Output the (x, y) coordinate of the center of the cell containing the given text.  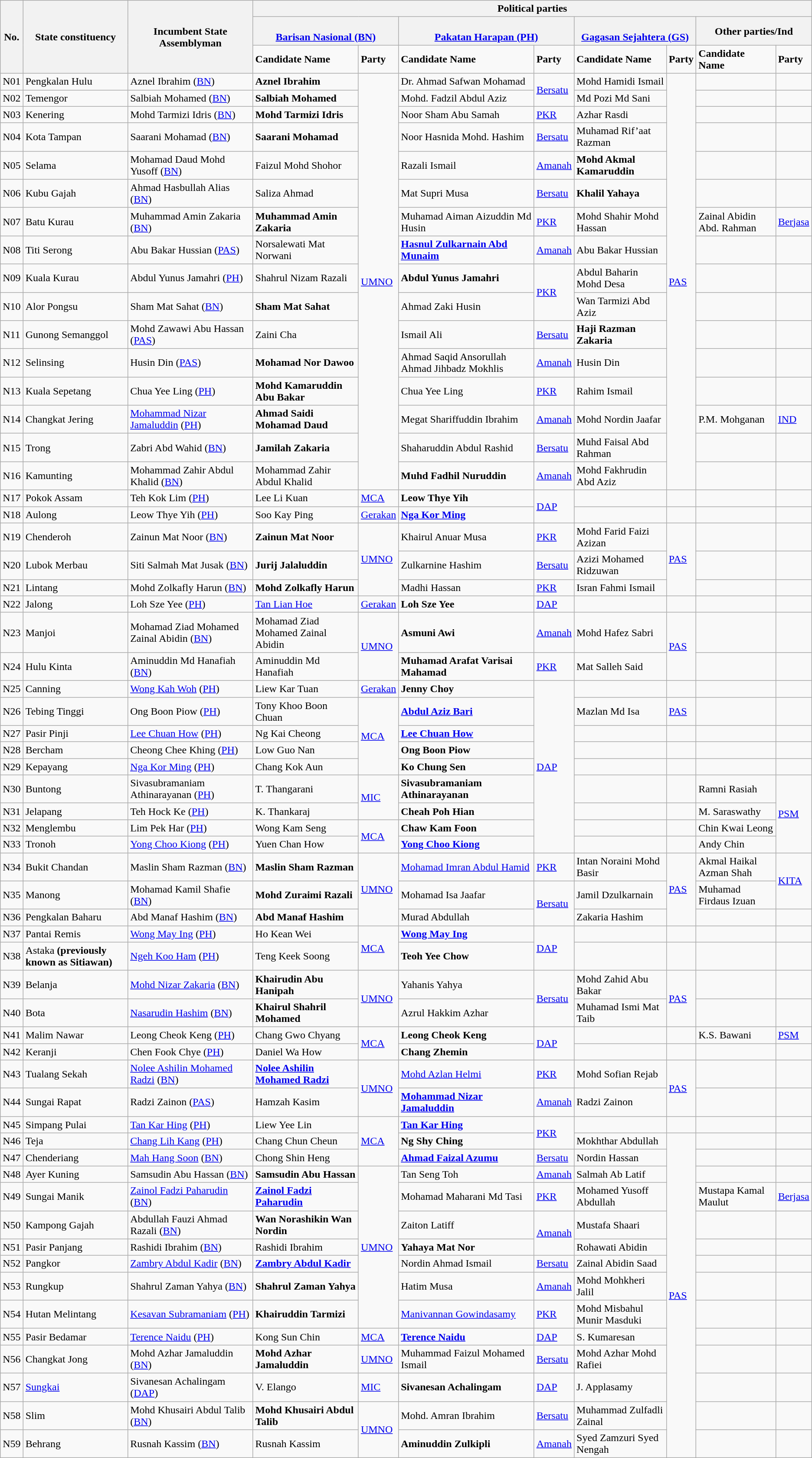
Saarani Mohamad (BN) (190, 137)
Mohd Mohkheri Jalil (620, 1286)
Chua Yee Ling (466, 391)
N29 (12, 767)
Khairul Anuar Musa (466, 537)
Barisan Nasional (BN) (326, 31)
N49 (12, 1197)
Muhammad Faizul Mohamed Ismail (466, 1359)
Ong Boon Piow (PH) (190, 711)
Sivanesan Achalingam (466, 1387)
Wong May Ing (PH) (190, 934)
Muhamad Rif’aat Razman (620, 137)
Trong (75, 448)
Lee Chuan How (PH) (190, 734)
Mohammad Nizar Jamaluddin (PH) (190, 419)
Mustapa Kamal Maulut (736, 1197)
Rahim Ismail (620, 391)
Abdul Yunus Jamahri (PH) (190, 278)
Shahrul Nizam Razali (305, 278)
N56 (12, 1359)
Sivanesan Achalingam (DAP) (190, 1387)
Razali Ismail (466, 165)
Mohamad Isa Jaafar (466, 895)
Nolee Ashilin Mohamed Radzi (BN) (190, 1074)
Zainun Mat Noor (BN) (190, 537)
Canning (75, 689)
Abdul Baharin Mohd Desa (620, 278)
Liew Yee Lin (305, 1125)
Tony Khoo Boon Chuan (305, 711)
N13 (12, 391)
Slim (75, 1415)
Temengor (75, 98)
Cheah Poh Hian (466, 811)
Chenderoh (75, 537)
Faizul Mohd Shohor (305, 165)
N21 (12, 588)
Chenderiang (75, 1158)
Saliza Ahmad (305, 194)
Azhar Rasdi (620, 115)
Zambry Abdul Kadir (BN) (190, 1264)
Intan Noraini Mohd Basir (620, 867)
Political parties (532, 9)
Pasir Bedamar (75, 1336)
Zainal Abidin Saad (620, 1264)
Muhammad Amin Zakaria (BN) (190, 221)
Abdul Aziz Bari (466, 711)
N16 (12, 476)
Daniel Wa How (305, 1051)
Kuala Kurau (75, 278)
Incumbent State Assemblyman (190, 37)
Aznel Ibrahim (305, 82)
N37 (12, 934)
Titi Serong (75, 250)
Other parties/Ind (754, 31)
Rohawati Abidin (620, 1247)
Chen Fook Chye (PH) (190, 1051)
Mohamad Imran Abdul Hamid (466, 867)
N01 (12, 82)
Nordin Ahmad Ismail (466, 1264)
Leong Cheok Keng (PH) (190, 1035)
Hamzah Kasim (305, 1102)
Nasarudin Hashim (BN) (190, 1013)
Nga Kor Ming (PH) (190, 767)
Chong Shin Heng (305, 1158)
Ngeh Koo Ham (PH) (190, 956)
Gunong Semanggol (75, 335)
N04 (12, 137)
Jelapang (75, 811)
N06 (12, 194)
Tan Seng Toh (466, 1174)
Kota Tampan (75, 137)
Ko Chung Sen (466, 767)
Zaini Cha (305, 335)
N12 (12, 363)
Pengkalan Hulu (75, 82)
Rashidi Ibrahim (BN) (190, 1247)
Hatim Musa (466, 1286)
N25 (12, 689)
N31 (12, 811)
Abd Manaf Hashim (305, 917)
Liew Kar Tuan (305, 689)
Mustafa Shaari (620, 1225)
Mazlan Md Isa (620, 711)
N39 (12, 984)
N45 (12, 1125)
Pasir Pinji (75, 734)
Norsalewati Mat Norwani (305, 250)
Mohd Nizar Zakaria (BN) (190, 984)
Aminuddin Zulkipli (466, 1444)
Batu Kurau (75, 221)
Astaka (previously known as Sitiawan) (75, 956)
Changkat Jong (75, 1359)
Haji Razman Zakaria (620, 335)
Sham Mat Sahat (BN) (190, 306)
Chang Zhemin (466, 1051)
Sungai Rapat (75, 1102)
Wong Kah Woh (PH) (190, 689)
K. Thankaraj (305, 811)
Maslin Sham Razman (305, 867)
Mohd Misbahul Munir Masduki (620, 1314)
Mat Salleh Said (620, 667)
Wan Tarmizi Abd Aziz (620, 306)
Muhd Faisal Abd Rahman (620, 448)
Loh Sze Yee (466, 604)
N57 (12, 1387)
Muhamad Arafat Varisai Mahamad (466, 667)
Salbiah Mohamed (BN) (190, 98)
Teh Kok Lim (PH) (190, 498)
Yong Choo Kiong (466, 844)
Sivasubramaniam Athinarayanan (466, 789)
Hasnul Zulkarnain Abd Munaim (466, 250)
Yahaya Mat Nor (466, 1247)
Bercham (75, 750)
Menglembu (75, 828)
Zainol Fadzi Paharudin (305, 1197)
Pengkalan Baharu (75, 917)
Sungai Manik (75, 1197)
Chua Yee Ling (PH) (190, 391)
Mohd Hamidi Ismail (620, 82)
Lee Chuan How (466, 734)
Muhd Fadhil Nuruddin (466, 476)
Wong Kam Seng (305, 828)
N46 (12, 1141)
Abu Bakar Hussian (PAS) (190, 250)
N28 (12, 750)
N30 (12, 789)
Tebing Tinggi (75, 711)
N58 (12, 1415)
Kampong Gajah (75, 1225)
Mokhthar Abdullah (620, 1141)
N19 (12, 537)
N09 (12, 278)
Megat Shariffuddin Ibrahim (466, 419)
Yong Choo Kiong (PH) (190, 844)
Shahrul Zaman Yahya (305, 1286)
Mohamed Yusoff Abdullah (620, 1197)
Ong Boon Piow (466, 750)
N24 (12, 667)
Tan Lian Hoe (305, 604)
Zainal Abidin Abd. Rahman (736, 221)
Sham Mat Sahat (305, 306)
Nga Kor Ming (466, 515)
Khairudin Abu Hanipah (305, 984)
Mohamad Nor Dawoo (305, 363)
N41 (12, 1035)
Abd Manaf Hashim (BN) (190, 917)
Manong (75, 895)
Chaw Kam Foon (466, 828)
N17 (12, 498)
Mohd Zuraimi Razali (305, 895)
N02 (12, 98)
Noor Hasnida Mohd. Hashim (466, 137)
N52 (12, 1264)
Azizi Mohamed Ridzuwan (620, 565)
Syed Zamzuri Syed Nengah (620, 1444)
N11 (12, 335)
Mohammad Zahir Abdul Khalid (BN) (190, 476)
N50 (12, 1225)
Zakaria Hashim (620, 917)
Mohd. Amran Ibrahim (466, 1415)
Rashidi Ibrahim (305, 1247)
N44 (12, 1102)
Bukit Chandan (75, 867)
Isran Fahmi Ismail (620, 588)
N15 (12, 448)
N32 (12, 828)
Rungkup (75, 1286)
Salbiah Mohamed (305, 98)
Manjoi (75, 632)
Saarani Mohamad (305, 137)
Rusnah Kassim (BN) (190, 1444)
N14 (12, 419)
N42 (12, 1051)
Lubok Merbau (75, 565)
Ahmad Saidi Mohamad Daud (305, 419)
Ahmad Saqid Ansorullah Ahmad Jihbadz Mokhlis (466, 363)
Samsudin Abu Hassan (305, 1174)
Shaharuddin Abdul Rashid (466, 448)
N07 (12, 221)
Mohamad Kamil Shafie (BN) (190, 895)
Abdullah Fauzi Ahmad Razali (BN) (190, 1225)
Mohd Zolkafly Harun (305, 588)
Lee Li Kuan (305, 498)
Tronoh (75, 844)
N23 (12, 632)
Jenny Choy (466, 689)
Andy Chin (736, 844)
IND (794, 419)
Samsudin Abu Hassan (BN) (190, 1174)
K.S. Bawani (736, 1035)
N34 (12, 867)
N59 (12, 1444)
Mohd Kamaruddin Abu Bakar (305, 391)
N38 (12, 956)
N26 (12, 711)
Hutan Melintang (75, 1314)
N33 (12, 844)
Lim Pek Har (PH) (190, 828)
Ahmad Hasbullah Alias (BN) (190, 194)
N22 (12, 604)
Tan Kar Hing (466, 1125)
Mohd Khusairi Abdul Talib (BN) (190, 1415)
Loh Sze Yee (PH) (190, 604)
Muhammad Zulfadli Zainal (620, 1415)
Pangkor (75, 1264)
Mohammad Nizar Jamaluddin (466, 1102)
N51 (12, 1247)
Pasir Panjang (75, 1247)
Yahanis Yahya (466, 984)
Kepayang (75, 767)
Mohd Azlan Helmi (466, 1074)
Selama (75, 165)
Siti Salmah Mat Jusak (BN) (190, 565)
Bota (75, 1013)
State constituency (75, 37)
N36 (12, 917)
Teoh Yee Chow (466, 956)
Asmuni Awi (466, 632)
Ng Shy Ching (466, 1141)
N54 (12, 1314)
Behrang (75, 1444)
Mohammad Zahir Abdul Khalid (305, 476)
Nordin Hassan (620, 1158)
N03 (12, 115)
Jurij Jalaluddin (305, 565)
Mohamad Maharani Md Tasi (466, 1197)
Aminuddin Md Hanafiah (BN) (190, 667)
Maslin Sham Razman (BN) (190, 867)
Radzi Zainon (PAS) (190, 1102)
N05 (12, 165)
Chang Gwo Chyang (305, 1035)
Mohd Tarmizi Idris (BN) (190, 115)
Soo Kay Ping (305, 515)
Zainun Mat Noor (305, 537)
Zainol Fadzi Paharudin (BN) (190, 1197)
Wong May Ing (466, 934)
Buntong (75, 789)
Cheong Chee Khing (PH) (190, 750)
Mat Supri Musa (466, 194)
Teng Keek Soong (305, 956)
Mohd Zawawi Abu Hassan (PAS) (190, 335)
Teja (75, 1141)
N27 (12, 734)
Chang Chun Cheun (305, 1141)
N47 (12, 1158)
Wan Norashikin Wan Nordin (305, 1225)
Husin Din (620, 363)
Mohd Zolkafly Harun (BN) (190, 588)
Kuala Sepetang (75, 391)
Low Guo Nan (305, 750)
Lintang (75, 588)
Azrul Hakkim Azhar (466, 1013)
Zaiton Latiff (466, 1225)
Md Pozi Md Sani (620, 98)
N10 (12, 306)
Khairuddin Tarmizi (305, 1314)
Radzi Zainon (620, 1102)
N43 (12, 1074)
Kong Sun Chin (305, 1336)
Leow Thye Yih (PH) (190, 515)
Dr. Ahmad Safwan Mohamad (466, 82)
Jamil Dzulkarnain (620, 895)
Chang Lih Kang (PH) (190, 1141)
Ho Kean Wei (305, 934)
Mohamad Daud Mohd Yusoff (BN) (190, 165)
Mohd Zahid Abu Bakar (620, 984)
Mohd Sofian Rejab (620, 1074)
Rusnah Kassim (305, 1444)
Manivannan Gowindasamy (466, 1314)
Ayer Kuning (75, 1174)
Mohamad Ziad Mohamed Zainal Abidin (BN) (190, 632)
N40 (12, 1013)
Mohd Shahir Mohd Hassan (620, 221)
Ramni Rasiah (736, 789)
Pokok Assam (75, 498)
J. Applasamy (620, 1387)
Muhamad Aiman Aizuddin Md Husin (466, 221)
Tan Kar Hing (PH) (190, 1125)
Muhammad Amin Zakaria (305, 221)
Ng Kai Cheong (305, 734)
Zabri Abd Wahid (BN) (190, 448)
Alor Pongsu (75, 306)
Simpang Pulai (75, 1125)
Aznel Ibrahim (BN) (190, 82)
Noor Sham Abu Samah (466, 115)
Ismail Ali (466, 335)
N18 (12, 515)
Salmah Ab Latif (620, 1174)
KITA (794, 881)
Aminuddin Md Hanafiah (305, 667)
Yuen Chan How (305, 844)
Mohd Azhar Jamaluddin (BN) (190, 1359)
Mohd Hafez Sabri (620, 632)
Gagasan Sejahtera (GS) (635, 31)
Terence Naidu (466, 1336)
Pantai Remis (75, 934)
Abu Bakar Hussian (620, 250)
Zambry Abdul Kadir (305, 1264)
P.M. Mohganan (736, 419)
Mohd Azhar Jamaluddin (305, 1359)
Mohd. Fadzil Abdul Aziz (466, 98)
Mohd Khusairi Abdul Talib (305, 1415)
Teh Hock Ke (PH) (190, 811)
Chin Kwai Leong (736, 828)
N35 (12, 895)
Shahrul Zaman Yahya (BN) (190, 1286)
Changkat Jering (75, 419)
Mohamad Ziad Mohamed Zainal Abidin (305, 632)
Leong Cheok Keng (466, 1035)
Leow Thye Yih (466, 498)
Belanja (75, 984)
V. Elango (305, 1387)
Mohd Nordin Jaafar (620, 419)
Keranji (75, 1051)
Chang Kok Aun (305, 767)
Jamilah Zakaria (305, 448)
Madhi Hassan (466, 588)
Malim Nawar (75, 1035)
Akmal Haikal Azman Shah (736, 867)
Kesavan Subramaniam (PH) (190, 1314)
Abdul Yunus Jamahri (466, 278)
Muhamad Ismi Mat Taib (620, 1013)
Nolee Ashilin Mohamed Radzi (305, 1074)
Ahmad Zaki Husin (466, 306)
Aulong (75, 515)
Sivasubramaniam Athinarayanan (PH) (190, 789)
Mohd Tarmizi Idris (305, 115)
N55 (12, 1336)
Khairul Shahril Mohamed (305, 1013)
S. Kumaresan (620, 1336)
M. Saraswathy (736, 811)
Selinsing (75, 363)
Mohd Akmal Kamaruddin (620, 165)
Mohd Azhar Mohd Rafiei (620, 1359)
Hulu Kinta (75, 667)
Pakatan Harapan (PH) (487, 31)
N48 (12, 1174)
Terence Naidu (PH) (190, 1336)
Mah Hang Soon (BN) (190, 1158)
N53 (12, 1286)
Muhamad Firdaus Izuan (736, 895)
Mohd Farid Faizi Azizan (620, 537)
Murad Abdullah (466, 917)
No. (12, 37)
N20 (12, 565)
T. Thangarani (305, 789)
N08 (12, 250)
Kamunting (75, 476)
Kenering (75, 115)
Mohd Fakhrudin Abd Aziz (620, 476)
Sungkai (75, 1387)
Ahmad Faizal Azumu (466, 1158)
Zulkarnine Hashim (466, 565)
Khalil Yahaya (620, 194)
Kubu Gajah (75, 194)
Tualang Sekah (75, 1074)
Husin Din (PAS) (190, 363)
Jalong (75, 604)
